Capture the cell that displays the provided text and extract its (X, Y) central coordinate. 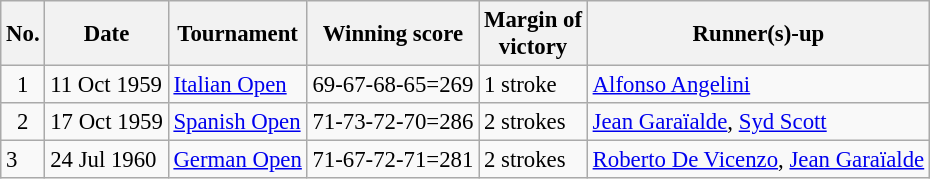
2 (23, 122)
Roberto De Vicenzo, Jean Garaïalde (758, 160)
Date (106, 34)
1 (23, 85)
69-67-68-65=269 (393, 85)
Tournament (238, 34)
3 (23, 160)
1 stroke (534, 85)
Spanish Open (238, 122)
Alfonso Angelini (758, 85)
Jean Garaïalde, Syd Scott (758, 122)
Margin ofvictory (534, 34)
Italian Open (238, 85)
No. (23, 34)
11 Oct 1959 (106, 85)
Runner(s)-up (758, 34)
17 Oct 1959 (106, 122)
71-67-72-71=281 (393, 160)
24 Jul 1960 (106, 160)
German Open (238, 160)
71-73-72-70=286 (393, 122)
Winning score (393, 34)
